Return [X, Y] of the center of cell containing provided text 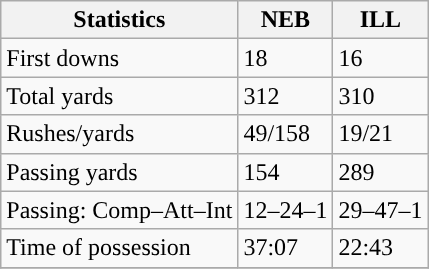
Passing: Comp–Att–Int [120, 210]
Rushes/yards [120, 134]
19/21 [380, 134]
Statistics [120, 20]
22:43 [380, 248]
154 [286, 172]
29–47–1 [380, 210]
310 [380, 96]
First downs [120, 58]
289 [380, 172]
Passing yards [120, 172]
16 [380, 58]
18 [286, 58]
ILL [380, 20]
NEB [286, 20]
Time of possession [120, 248]
312 [286, 96]
37:07 [286, 248]
Total yards [120, 96]
12–24–1 [286, 210]
49/158 [286, 134]
